Return the (X, Y) coordinate for the center point of the cell that contains the specified text.  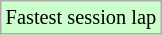
Fastest session lap (81, 17)
